For the text-containing cell, return its midpoint in (X, Y) coordinate format. 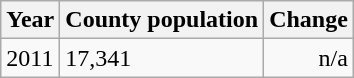
Year (30, 20)
Change (309, 20)
n/a (309, 58)
2011 (30, 58)
County population (162, 20)
17,341 (162, 58)
